Return [X, Y] of the center of cell containing provided text 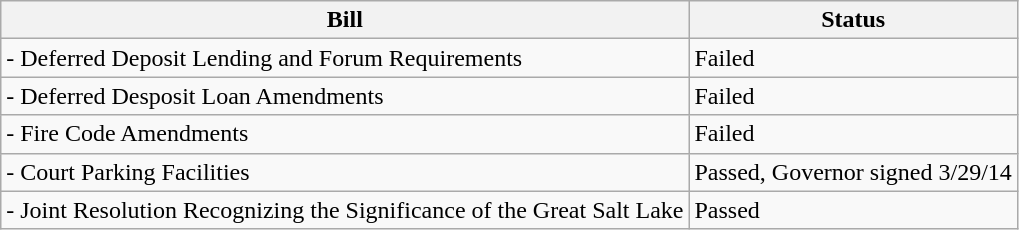
- Deferred Desposit Loan Amendments [345, 96]
- Deferred Deposit Lending and Forum Requirements [345, 58]
- Court Parking Facilities [345, 172]
Passed, Governor signed 3/29/14 [853, 172]
Passed [853, 210]
- Joint Resolution Recognizing the Significance of the Great Salt Lake [345, 210]
Status [853, 20]
- Fire Code Amendments [345, 134]
Bill [345, 20]
